Capture the cell that displays the provided text and extract its (x, y) central coordinate. 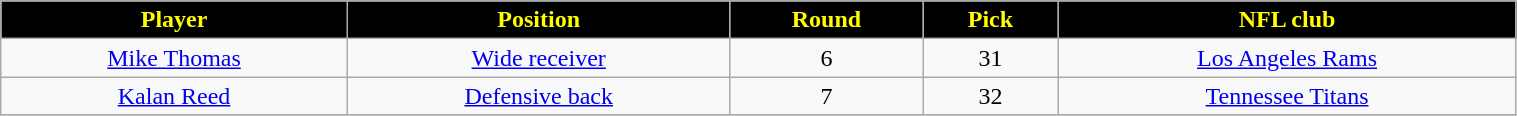
Mike Thomas (174, 58)
6 (826, 58)
Round (826, 20)
Player (174, 20)
Pick (990, 20)
31 (990, 58)
Tennessee Titans (1287, 96)
7 (826, 96)
Los Angeles Rams (1287, 58)
32 (990, 96)
Wide receiver (538, 58)
Kalan Reed (174, 96)
Position (538, 20)
NFL club (1287, 20)
Defensive back (538, 96)
